Determine the (x, y) coordinate at the center of the cell enclosing the given text.  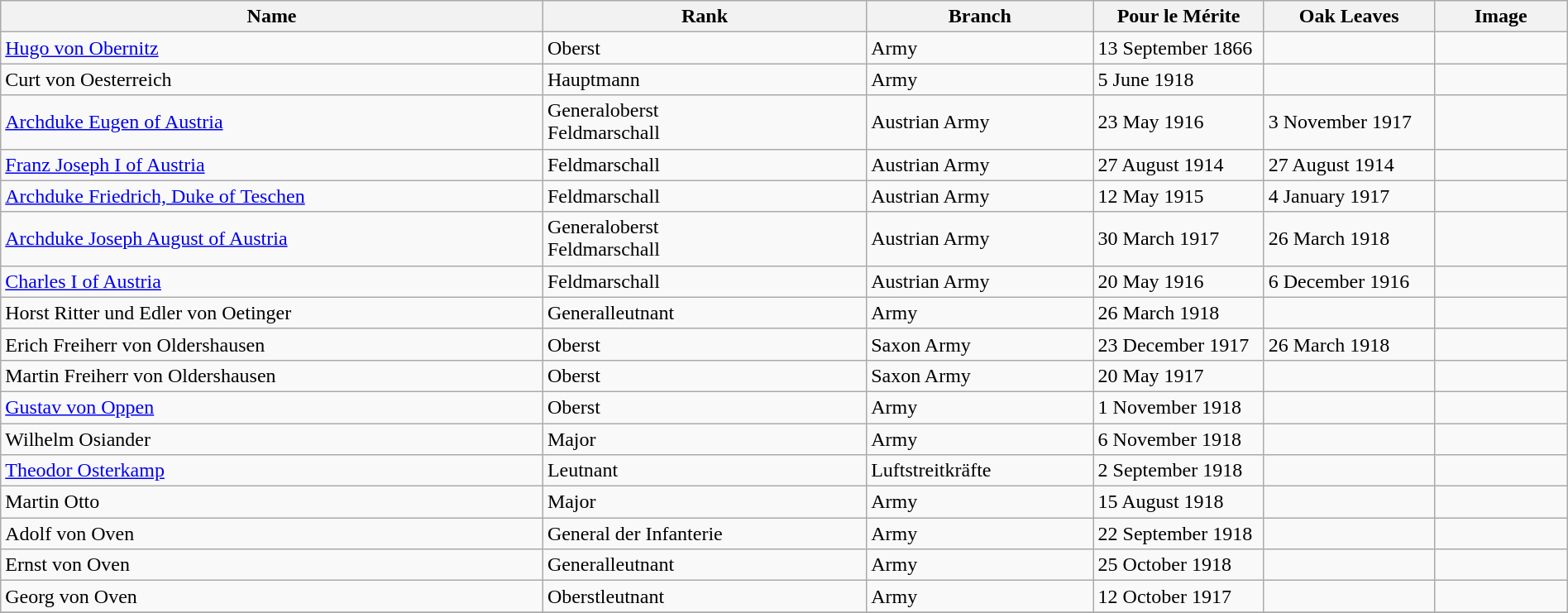
Martin Freiherr von Oldershausen (272, 376)
6 November 1918 (1178, 439)
Theodor Osterkamp (272, 471)
Hauptmann (705, 79)
Archduke Eugen of Austria (272, 122)
5 June 1918 (1178, 79)
30 March 1917 (1178, 238)
Georg von Oven (272, 596)
Curt von Oesterreich (272, 79)
Pour le Mérite (1178, 17)
6 December 1916 (1349, 281)
Erich Freiherr von Oldershausen (272, 344)
Oak Leaves (1349, 17)
Ernst von Oven (272, 565)
Adolf von Oven (272, 534)
4 January 1917 (1349, 196)
2 September 1918 (1178, 471)
20 May 1916 (1178, 281)
Rank (705, 17)
Archduke Friedrich, Duke of Teschen (272, 196)
15 August 1918 (1178, 502)
Image (1500, 17)
23 December 1917 (1178, 344)
Wilhelm Osiander (272, 439)
13 September 1866 (1178, 48)
25 October 1918 (1178, 565)
Hugo von Obernitz (272, 48)
Branch (980, 17)
12 October 1917 (1178, 596)
Franz Joseph I of Austria (272, 165)
Martin Otto (272, 502)
Archduke Joseph August of Austria (272, 238)
Charles I of Austria (272, 281)
1 November 1918 (1178, 407)
Name (272, 17)
Oberstleutnant (705, 596)
Horst Ritter und Edler von Oetinger (272, 313)
General der Infanterie (705, 534)
20 May 1917 (1178, 376)
22 September 1918 (1178, 534)
Leutnant (705, 471)
Luftstreitkräfte (980, 471)
3 November 1917 (1349, 122)
23 May 1916 (1178, 122)
Gustav von Oppen (272, 407)
12 May 1915 (1178, 196)
